For the text-containing cell, return its midpoint in [X, Y] coordinate format. 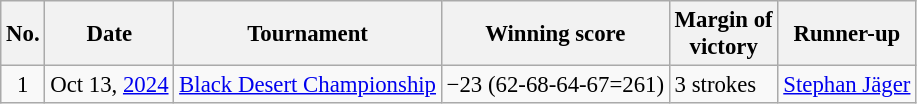
3 strokes [724, 85]
Black Desert Championship [308, 85]
Tournament [308, 34]
Stephan Jäger [847, 85]
1 [23, 85]
Margin ofvictory [724, 34]
−23 (62-68-64-67=261) [555, 85]
Winning score [555, 34]
Oct 13, 2024 [110, 85]
Date [110, 34]
Runner-up [847, 34]
No. [23, 34]
